Provide the [x, y] coordinate of the cell's center where the given text is located.  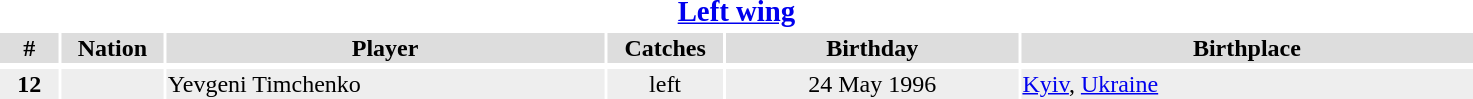
Birthday [872, 48]
# [29, 48]
Player [384, 48]
Kyiv, Ukraine [1247, 84]
Nation [112, 48]
12 [29, 84]
Birthplace [1247, 48]
left [666, 84]
Yevgeni Timchenko [384, 84]
Catches [666, 48]
24 May 1996 [872, 84]
